Pinpoint the cell where the given text exists, returning its (X, Y) midpoint coordinate. 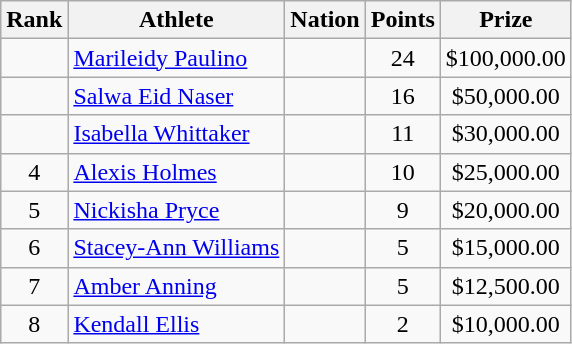
Amber Anning (176, 286)
11 (402, 134)
Points (402, 20)
Marileidy Paulino (176, 58)
Alexis Holmes (176, 172)
$12,500.00 (506, 286)
$15,000.00 (506, 248)
$30,000.00 (506, 134)
$50,000.00 (506, 96)
Salwa Eid Naser (176, 96)
Kendall Ellis (176, 324)
$20,000.00 (506, 210)
8 (34, 324)
16 (402, 96)
7 (34, 286)
$10,000.00 (506, 324)
Prize (506, 20)
24 (402, 58)
10 (402, 172)
$100,000.00 (506, 58)
4 (34, 172)
Nation (325, 20)
Isabella Whittaker (176, 134)
9 (402, 210)
Nickisha Pryce (176, 210)
2 (402, 324)
$25,000.00 (506, 172)
Rank (34, 20)
Stacey-Ann Williams (176, 248)
Athlete (176, 20)
6 (34, 248)
